Pinpoint the cell where the given text exists, returning its [X, Y] midpoint coordinate. 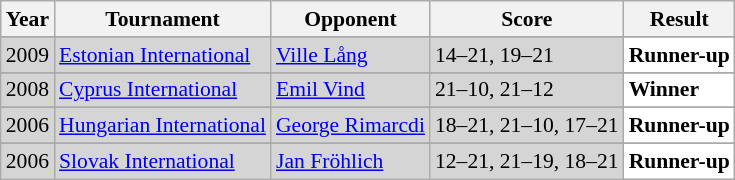
Jan Fröhlich [350, 162]
Emil Vind [350, 90]
21–10, 21–12 [527, 90]
18–21, 21–10, 17–21 [527, 126]
Winner [680, 90]
2008 [28, 90]
14–21, 19–21 [527, 55]
Cyprus International [162, 90]
Hungarian International [162, 126]
Estonian International [162, 55]
Opponent [350, 19]
Tournament [162, 19]
George Rimarcdi [350, 126]
Year [28, 19]
Result [680, 19]
2009 [28, 55]
Ville Lång [350, 55]
Slovak International [162, 162]
12–21, 21–19, 18–21 [527, 162]
Score [527, 19]
